From the cell containing the given text, extract its center point as (x, y) coordinate. 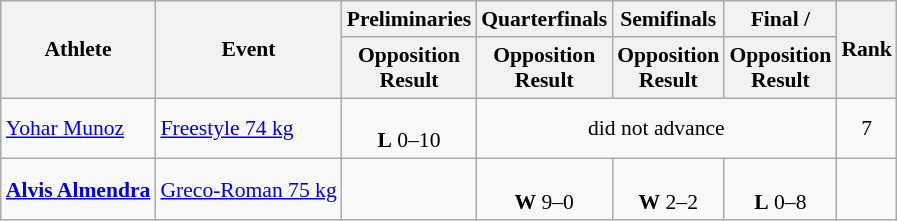
Rank (866, 50)
Semifinals (668, 19)
L 0–10 (409, 128)
Quarterfinals (544, 19)
did not advance (656, 128)
Freestyle 74 kg (248, 128)
Final / (780, 19)
Preliminaries (409, 19)
W 2–2 (668, 190)
Yohar Munoz (78, 128)
Event (248, 50)
7 (866, 128)
Greco-Roman 75 kg (248, 190)
W 9–0 (544, 190)
Alvis Almendra (78, 190)
Athlete (78, 50)
L 0–8 (780, 190)
